Provide the [X, Y] coordinate of the cell's center where the given text is located.  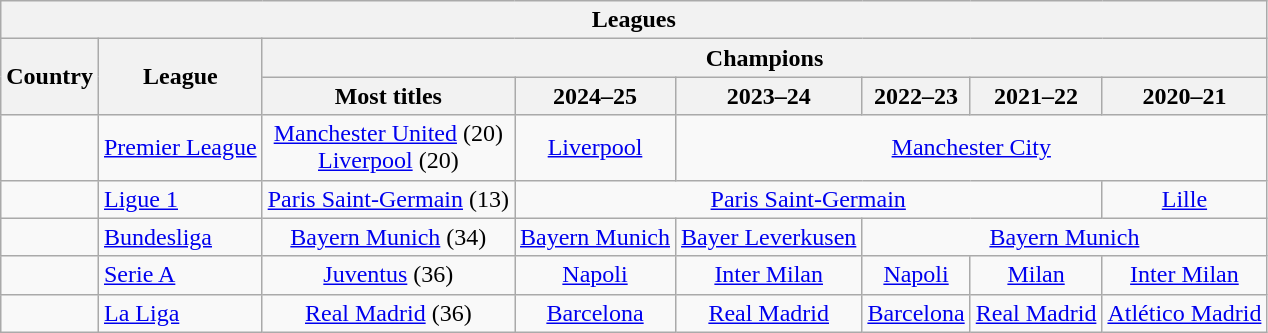
Paris Saint-Germain (13) [388, 199]
Manchester United (20)Liverpool (20) [388, 148]
Manchester City [972, 148]
Real Madrid (36) [388, 313]
Premier League [180, 148]
Bundesliga [180, 237]
Ligue 1 [180, 199]
Leagues [634, 20]
Lille [1184, 199]
Country [50, 77]
2020–21 [1184, 96]
Bayer Leverkusen [769, 237]
2022–23 [916, 96]
Champions [764, 58]
2024–25 [594, 96]
2021–22 [1036, 96]
Most titles [388, 96]
2023–24 [769, 96]
La Liga [180, 313]
Juventus (36) [388, 275]
Paris Saint-Germain [808, 199]
Bayern Munich (34) [388, 237]
Serie A [180, 275]
Atlético Madrid [1184, 313]
League [180, 77]
Liverpool [594, 148]
Milan [1036, 275]
